From the cell containing the given text, extract its center point as (X, Y) coordinate. 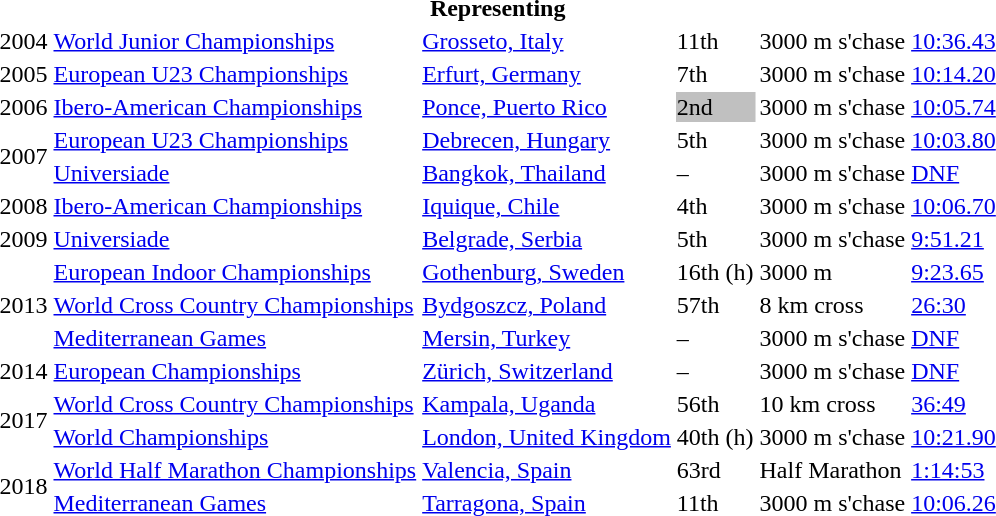
Bangkok, Thailand (547, 173)
Valencia, Spain (547, 470)
World Junior Championships (235, 41)
Belgrade, Serbia (547, 239)
Grosseto, Italy (547, 41)
Gothenburg, Sweden (547, 272)
Mersin, Turkey (547, 338)
63rd (715, 470)
56th (715, 404)
Zürich, Switzerland (547, 371)
European Championships (235, 371)
11th (715, 41)
Mediterranean Games (235, 338)
Erfurt, Germany (547, 74)
London, United Kingdom (547, 437)
10 km cross (832, 404)
57th (715, 305)
Half Marathon (832, 470)
Ponce, Puerto Rico (547, 107)
Iquique, Chile (547, 206)
16th (h) (715, 272)
8 km cross (832, 305)
2nd (715, 107)
European Indoor Championships (235, 272)
7th (715, 74)
World Championships (235, 437)
3000 m (832, 272)
40th (h) (715, 437)
Kampala, Uganda (547, 404)
Debrecen, Hungary (547, 140)
World Half Marathon Championships (235, 470)
4th (715, 206)
Bydgoszcz, Poland (547, 305)
